Determine the [X, Y] coordinate at the center of the cell enclosing the given text.  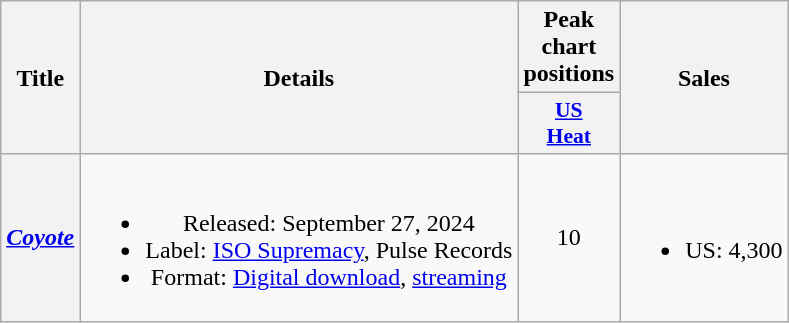
Peak chart positions [569, 47]
Coyote [40, 238]
Sales [704, 78]
Details [299, 78]
Title [40, 78]
USHeat [569, 124]
US: 4,300 [704, 238]
Released: September 27, 2024Label: ISO Supremacy, Pulse RecordsFormat: Digital download, streaming [299, 238]
10 [569, 238]
